Pinpoint the cell where the given text exists, returning its (X, Y) midpoint coordinate. 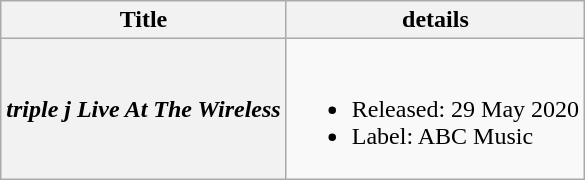
Title (144, 20)
triple j Live At The Wireless (144, 109)
Released: 29 May 2020Label: ABC Music (435, 109)
details (435, 20)
